Scan for the cell matching the given text and deliver its [x, y] coordinate at center. 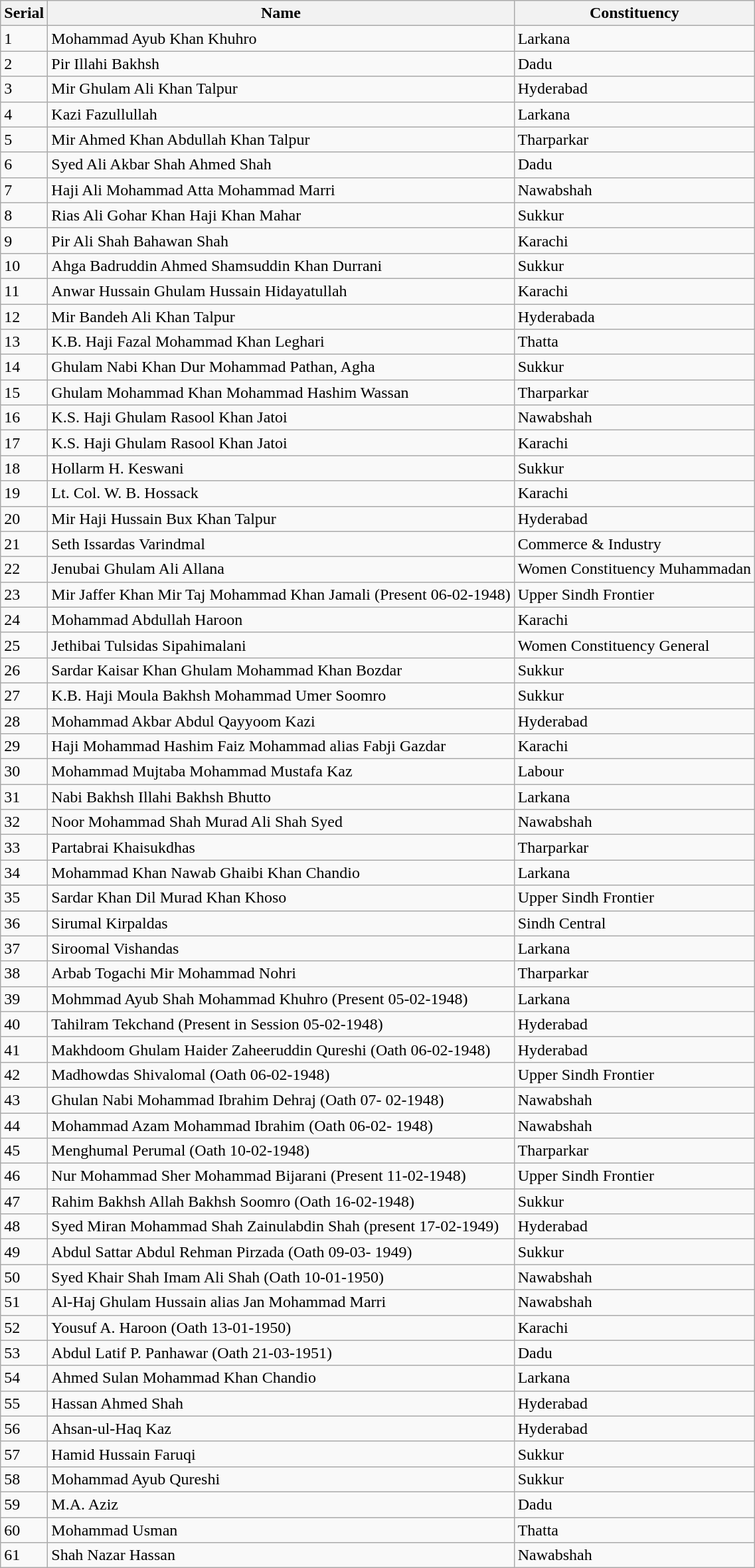
Abdul Latif P. Panhawar (Oath 21-03-1951) [281, 1353]
44 [24, 1126]
Mohammad Abdullah Haroon [281, 620]
29 [24, 746]
25 [24, 645]
53 [24, 1353]
Mohammad Ayub Khan Khuhro [281, 39]
10 [24, 266]
Ahmed Sulan Mohammad Khan Chandio [281, 1378]
11 [24, 291]
35 [24, 898]
37 [24, 948]
Mohammad Mujtaba Mohammad Mustafa Kaz [281, 772]
43 [24, 1100]
Abdul Sattar Abdul Rehman Pirzada (Oath 09-03- 1949) [281, 1252]
32 [24, 822]
13 [24, 342]
60 [24, 1529]
58 [24, 1479]
Women Constituency General [634, 645]
Shah Nazar Hassan [281, 1555]
Mohmmad Ayub Shah Mohammad Khuhro (Present 05-02-1948) [281, 999]
Partabrai Khaisukdhas [281, 847]
Mohammad Khan Nawab Ghaibi Khan Chandio [281, 873]
Mir Ahmed Khan Abdullah Khan Talpur [281, 139]
Anwar Hussain Ghulam Hussain Hidayatullah [281, 291]
Makhdoom Ghulam Haider Zaheeruddin Qureshi (Oath 06-02-1948) [281, 1049]
Menghumal Perumal (Oath 10-02-1948) [281, 1151]
2 [24, 64]
Hamid Hussain Faruqi [281, 1454]
Pir Ali Shah Bahawan Shah [281, 240]
3 [24, 89]
42 [24, 1075]
28 [24, 721]
Nabi Bakhsh Illahi Bakhsh Bhutto [281, 797]
14 [24, 367]
Hyderabada [634, 317]
Seth Issardas Varindmal [281, 544]
59 [24, 1504]
Jethibai Tulsidas Sipahimalani [281, 645]
Jenubai Ghulam Ali Allana [281, 569]
34 [24, 873]
Women Constituency Muhammadan [634, 569]
Hassan Ahmed Shah [281, 1403]
Rahim Bakhsh Allah Bakhsh Soomro (Oath 16-02-1948) [281, 1201]
57 [24, 1454]
M.A. Aziz [281, 1504]
19 [24, 493]
Noor Mohammad Shah Murad Ali Shah Syed [281, 822]
Labour [634, 772]
Constituency [634, 13]
5 [24, 139]
Haji Mohammad Hashim Faiz Mohammad alias Fabji Gazdar [281, 746]
23 [24, 594]
Mir Ghulam Ali Khan Talpur [281, 89]
Arbab Togachi Mir Mohammad Nohri [281, 974]
Madhowdas Shivalomal (Oath 06-02-1948) [281, 1075]
56 [24, 1429]
Syed Khair Shah Imam Ali Shah (Oath 10-01-1950) [281, 1277]
Ghulan Nabi Mohammad Ibrahim Dehraj (Oath 07- 02-1948) [281, 1100]
Lt. Col. W. B. Hossack [281, 493]
54 [24, 1378]
38 [24, 974]
Syed Miran Mohammad Shah Zainulabdin Shah (present 17-02-1949) [281, 1227]
Kazi Fazullullah [281, 114]
Sardar Khan Dil Murad Khan Khoso [281, 898]
1 [24, 39]
27 [24, 695]
Yousuf A. Haroon (Oath 13-01-1950) [281, 1328]
Hollarm H. Keswani [281, 468]
Mir Jaffer Khan Mir Taj Mohammad Khan Jamali (Present 06-02-1948) [281, 594]
40 [24, 1024]
20 [24, 519]
31 [24, 797]
Commerce & Industry [634, 544]
Ghulam Mohammad Khan Mohammad Hashim Wassan [281, 392]
Sirumal Kirpaldas [281, 923]
12 [24, 317]
Siroomal Vishandas [281, 948]
61 [24, 1555]
46 [24, 1176]
Mohammad Akbar Abdul Qayyoom Kazi [281, 721]
8 [24, 215]
51 [24, 1302]
Pir Illahi Bakhsh [281, 64]
39 [24, 999]
Serial [24, 13]
48 [24, 1227]
4 [24, 114]
45 [24, 1151]
15 [24, 392]
30 [24, 772]
24 [24, 620]
Sindh Central [634, 923]
Ahsan-ul-Haq Kaz [281, 1429]
Sardar Kaisar Khan Ghulam Mohammad Khan Bozdar [281, 670]
33 [24, 847]
22 [24, 569]
Mohammad Usman [281, 1529]
36 [24, 923]
49 [24, 1252]
Ghulam Nabi Khan Dur Mohammad Pathan, Agha [281, 367]
Mohammad Ayub Qureshi [281, 1479]
Mir Bandeh Ali Khan Talpur [281, 317]
6 [24, 165]
Haji Ali Mohammad Atta Mohammad Marri [281, 190]
21 [24, 544]
55 [24, 1403]
Al-Haj Ghulam Hussain alias Jan Mohammad Marri [281, 1302]
16 [24, 418]
Nur Mohammad Sher Mohammad Bijarani (Present 11-02-1948) [281, 1176]
Rias Ali Gohar Khan Haji Khan Mahar [281, 215]
Mir Haji Hussain Bux Khan Talpur [281, 519]
41 [24, 1049]
Ahga Badruddin Ahmed Shamsuddin Khan Durrani [281, 266]
50 [24, 1277]
7 [24, 190]
Tahilram Tekchand (Present in Session 05-02-1948) [281, 1024]
Name [281, 13]
Mohammad Azam Mohammad Ibrahim (Oath 06-02- 1948) [281, 1126]
52 [24, 1328]
K.B. Haji Moula Bakhsh Mohammad Umer Soomro [281, 695]
17 [24, 443]
26 [24, 670]
K.B. Haji Fazal Mohammad Khan Leghari [281, 342]
9 [24, 240]
18 [24, 468]
Syed Ali Akbar Shah Ahmed Shah [281, 165]
47 [24, 1201]
